Return the (X, Y) coordinate for the center point of the cell that contains the specified text.  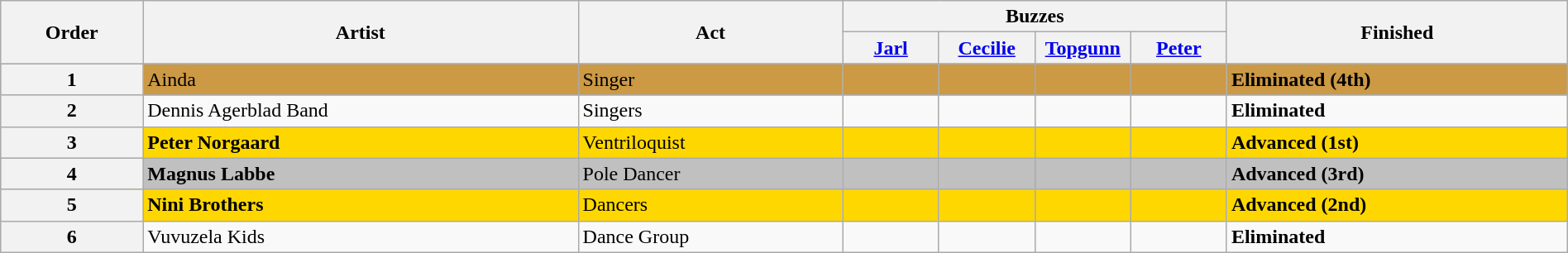
Dennis Agerblad Band (361, 111)
Peter (1178, 48)
1 (72, 79)
Dancers (710, 205)
Buzzes (1035, 17)
4 (72, 174)
Singer (710, 79)
Advanced (3rd) (1397, 174)
Pole Dancer (710, 174)
Topgunn (1083, 48)
6 (72, 236)
Ventriloquist (710, 142)
Artist (361, 32)
Peter Norgaard (361, 142)
Finished (1397, 32)
Cecilie (987, 48)
Eliminated (4th) (1397, 79)
3 (72, 142)
Singers (710, 111)
Ainda (361, 79)
Act (710, 32)
Dance Group (710, 236)
2 (72, 111)
Jarl (891, 48)
Advanced (2nd) (1397, 205)
Advanced (1st) (1397, 142)
Order (72, 32)
Nini Brothers (361, 205)
Vuvuzela Kids (361, 236)
5 (72, 205)
Magnus Labbe (361, 174)
